From the cell containing the given text, extract its center point as [x, y] coordinate. 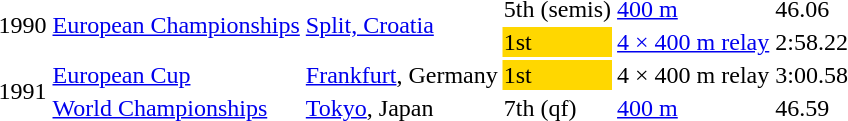
European Cup [176, 75]
Frankfurt, Germany [402, 75]
